Return the (x, y) coordinate for the center point of the cell that contains the specified text.  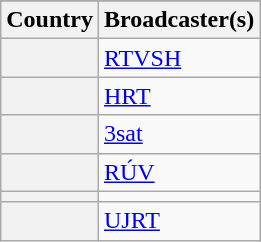
Broadcaster(s) (178, 20)
RÚV (178, 172)
RTVSH (178, 58)
HRT (178, 96)
UJRT (178, 221)
Country (50, 20)
3sat (178, 134)
